Locate the cell with the specified text and output its (X, Y) center coordinate. 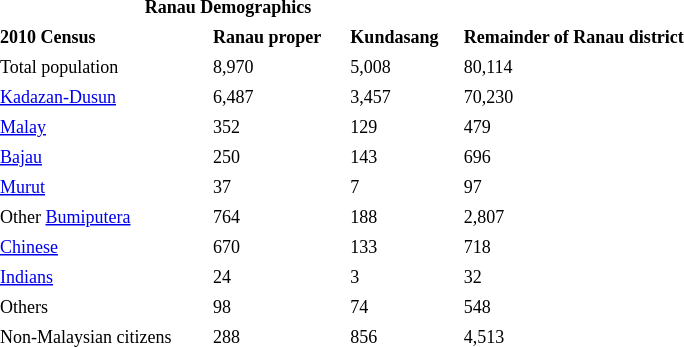
133 (404, 247)
Kundasang (404, 37)
188 (404, 217)
24 (278, 277)
8,970 (278, 67)
6,487 (278, 97)
670 (278, 247)
764 (278, 217)
3 (404, 277)
352 (278, 127)
7 (404, 187)
Ranau proper (278, 37)
98 (278, 307)
3,457 (404, 97)
37 (278, 187)
143 (404, 157)
250 (278, 157)
129 (404, 127)
5,008 (404, 67)
74 (404, 307)
